Return [x, y] of the center of cell containing provided text 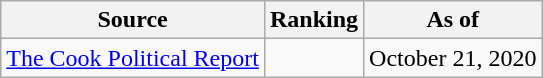
The Cook Political Report [133, 58]
Source [133, 20]
As of [453, 20]
Ranking [314, 20]
October 21, 2020 [453, 58]
